Capture the cell that displays the provided text and extract its (X, Y) central coordinate. 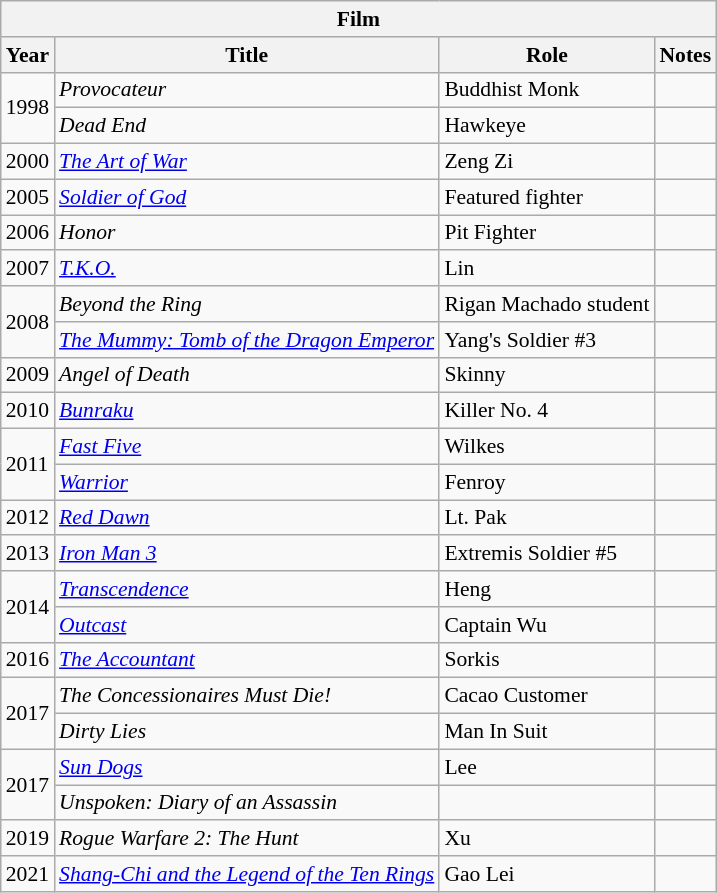
Honor (246, 233)
2014 (28, 606)
2000 (28, 162)
Dirty Lies (246, 732)
2013 (28, 554)
Man In Suit (546, 732)
Rigan Machado student (546, 304)
The Mummy: Tomb of the Dragon Emperor (246, 340)
Zeng Zi (546, 162)
Lee (546, 767)
Title (246, 55)
Xu (546, 839)
2006 (28, 233)
Provocateur (246, 90)
Buddhist Monk (546, 90)
1998 (28, 108)
2012 (28, 518)
Soldier of God (246, 197)
Shang-Chi and the Legend of the Ten Rings (246, 874)
2019 (28, 839)
The Accountant (246, 660)
Fast Five (246, 447)
Featured fighter (546, 197)
Skinny (546, 375)
Yang's Soldier #3 (546, 340)
2021 (28, 874)
Rogue Warfare 2: The Hunt (246, 839)
2011 (28, 464)
The Art of War (246, 162)
Red Dawn (246, 518)
2008 (28, 322)
Hawkeye (546, 126)
Lin (546, 269)
Notes (685, 55)
The Concessionaires Must Die! (246, 696)
2007 (28, 269)
Warrior (246, 482)
T.K.O. (246, 269)
Sun Dogs (246, 767)
Wilkes (546, 447)
Beyond the Ring (246, 304)
Heng (546, 589)
Role (546, 55)
Dead End (246, 126)
Year (28, 55)
2016 (28, 660)
2010 (28, 411)
Lt. Pak (546, 518)
Unspoken: Diary of an Assassin (246, 803)
Gao Lei (546, 874)
Cacao Customer (546, 696)
Sorkis (546, 660)
Outcast (246, 625)
Extremis Soldier #5 (546, 554)
Film (358, 19)
Fenroy (546, 482)
Transcendence (246, 589)
Bunraku (246, 411)
Angel of Death (246, 375)
2009 (28, 375)
Captain Wu (546, 625)
Killer No. 4 (546, 411)
Pit Fighter (546, 233)
2005 (28, 197)
Iron Man 3 (246, 554)
